Output the (X, Y) coordinate of the center of the cell containing the given text.  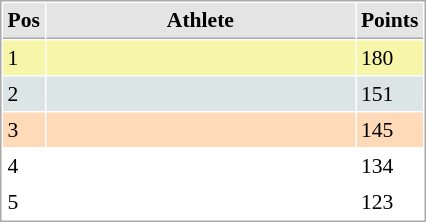
3 (24, 129)
1 (24, 57)
134 (390, 165)
Pos (24, 21)
4 (24, 165)
151 (390, 93)
Points (390, 21)
5 (24, 201)
123 (390, 201)
2 (24, 93)
180 (390, 57)
Athlete (200, 21)
145 (390, 129)
